Scan for the cell matching the given text and deliver its [X, Y] coordinate at center. 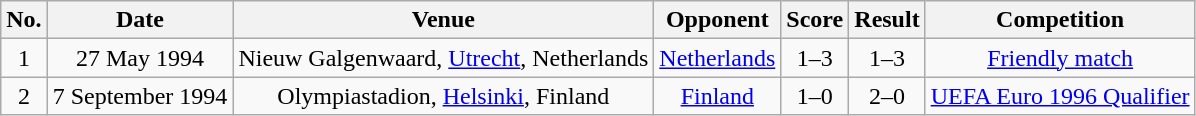
Olympiastadion, Helsinki, Finland [444, 96]
Venue [444, 20]
Friendly match [1060, 58]
1–0 [815, 96]
Competition [1060, 20]
Finland [718, 96]
No. [24, 20]
Date [140, 20]
UEFA Euro 1996 Qualifier [1060, 96]
27 May 1994 [140, 58]
Result [887, 20]
Score [815, 20]
2 [24, 96]
7 September 1994 [140, 96]
Opponent [718, 20]
1 [24, 58]
Netherlands [718, 58]
2–0 [887, 96]
Nieuw Galgenwaard, Utrecht, Netherlands [444, 58]
